Return the [x, y] coordinate for the center point of the cell that contains the specified text.  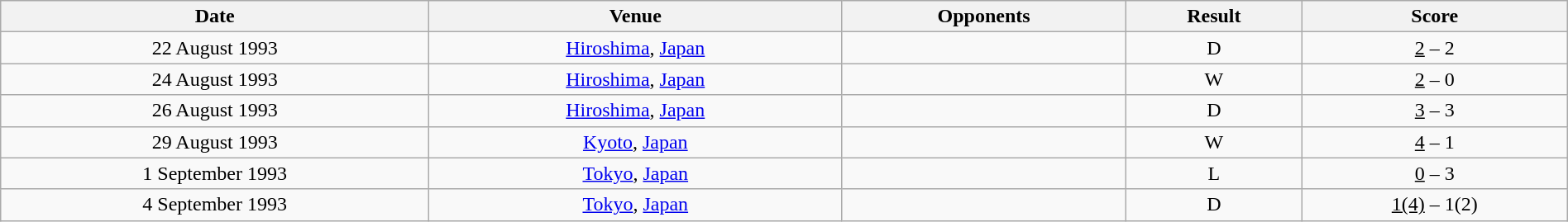
4 September 1993 [215, 205]
Result [1214, 17]
1(4) – 1(2) [1434, 205]
2 – 2 [1434, 48]
Date [215, 17]
0 – 3 [1434, 173]
3 – 3 [1434, 111]
Kyoto, Japan [635, 142]
1 September 1993 [215, 173]
22 August 1993 [215, 48]
2 – 0 [1434, 79]
Venue [635, 17]
26 August 1993 [215, 111]
4 – 1 [1434, 142]
29 August 1993 [215, 142]
L [1214, 173]
Opponents [984, 17]
24 August 1993 [215, 79]
Score [1434, 17]
